Identify which cell holds the provided text, then report its (x, y) central coordinate. 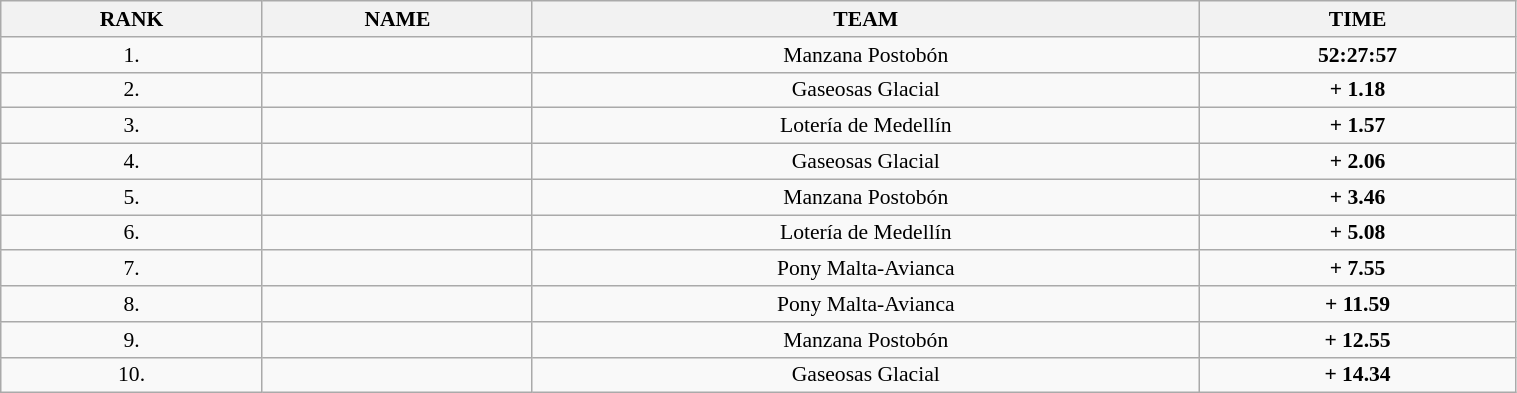
+ 12.55 (1358, 340)
+ 11.59 (1358, 304)
+ 2.06 (1358, 162)
10. (132, 375)
7. (132, 269)
TIME (1358, 19)
6. (132, 233)
RANK (132, 19)
2. (132, 90)
+ 14.34 (1358, 375)
+ 1.18 (1358, 90)
+ 1.57 (1358, 126)
9. (132, 340)
5. (132, 197)
8. (132, 304)
+ 7.55 (1358, 269)
+ 3.46 (1358, 197)
NAME (397, 19)
+ 5.08 (1358, 233)
3. (132, 126)
4. (132, 162)
TEAM (866, 19)
1. (132, 55)
52:27:57 (1358, 55)
